Identify which cell holds the provided text, then report its [x, y] central coordinate. 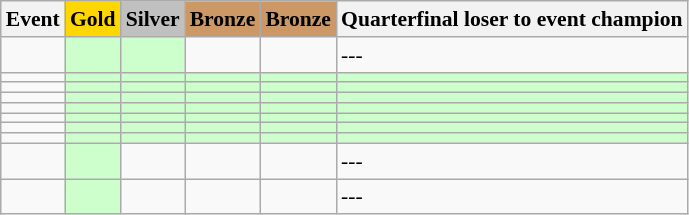
Event [33, 19]
Silver [153, 19]
Quarterfinal loser to event champion [512, 19]
Gold [93, 19]
